Provide the [x, y] coordinate of the cell's center where the given text is located.  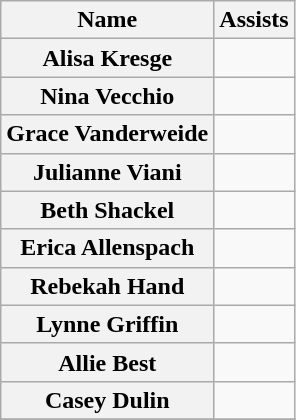
Alisa Kresge [108, 58]
Allie Best [108, 362]
Julianne Viani [108, 172]
Rebekah Hand [108, 286]
Name [108, 20]
Assists [254, 20]
Beth Shackel [108, 210]
Grace Vanderweide [108, 134]
Erica Allenspach [108, 248]
Lynne Griffin [108, 324]
Casey Dulin [108, 400]
Nina Vecchio [108, 96]
